Return (x, y) of the center of cell containing provided text 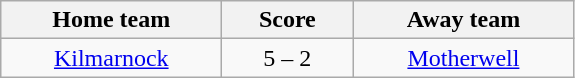
Score (288, 20)
Away team (464, 20)
Home team (112, 20)
5 – 2 (288, 58)
Motherwell (464, 58)
Kilmarnock (112, 58)
